Find where the given text appears and provide that cell's center as (X, Y) coordinate. 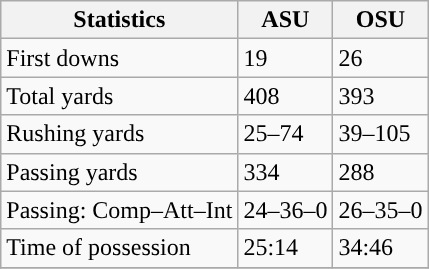
Total yards (120, 96)
334 (286, 172)
Passing yards (120, 172)
393 (380, 96)
288 (380, 172)
25–74 (286, 134)
Rushing yards (120, 134)
Statistics (120, 20)
408 (286, 96)
25:14 (286, 248)
OSU (380, 20)
24–36–0 (286, 210)
34:46 (380, 248)
39–105 (380, 134)
Time of possession (120, 248)
26–35–0 (380, 210)
26 (380, 58)
ASU (286, 20)
19 (286, 58)
First downs (120, 58)
Passing: Comp–Att–Int (120, 210)
